Scan for the cell matching the given text and deliver its [X, Y] coordinate at center. 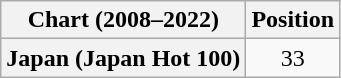
33 [293, 58]
Position [293, 20]
Chart (2008–2022) [124, 20]
Japan (Japan Hot 100) [124, 58]
